Pinpoint the cell where the given text exists, returning its [X, Y] midpoint coordinate. 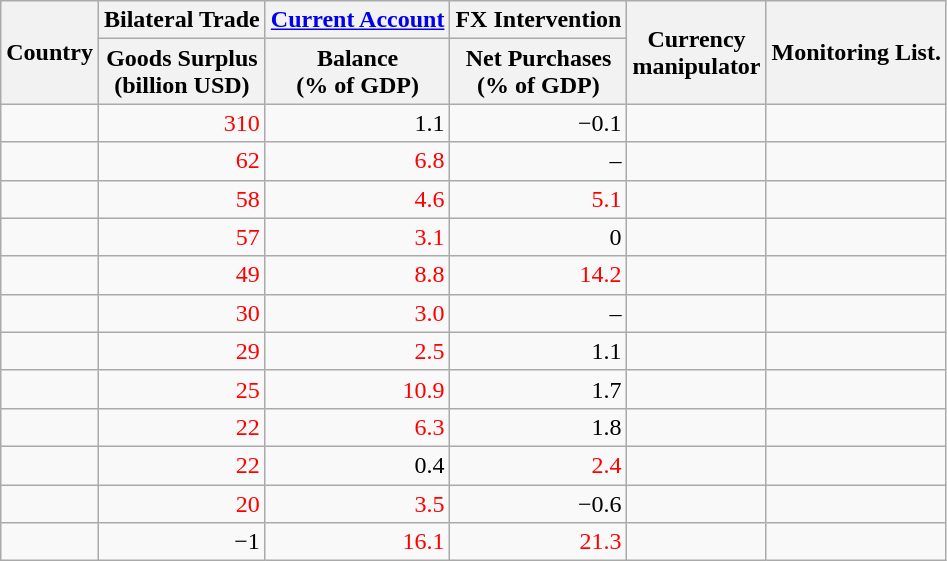
−0.6 [538, 503]
FX Intervention [538, 20]
21.3 [538, 542]
3.1 [358, 237]
0.4 [358, 465]
1.8 [538, 427]
Monitoring List. [856, 52]
29 [182, 351]
57 [182, 237]
16.1 [358, 542]
10.9 [358, 389]
−0.1 [538, 123]
4.6 [358, 199]
Country [50, 52]
1.7 [538, 389]
5.1 [538, 199]
Current Account [358, 20]
Goods Surplus(billion USD) [182, 72]
Balance(% of GDP) [358, 72]
Net Purchases(% of GDP) [538, 72]
8.8 [358, 275]
14.2 [538, 275]
6.3 [358, 427]
6.8 [358, 161]
2.5 [358, 351]
Bilateral Trade [182, 20]
25 [182, 389]
Currencymanipulator [696, 52]
−1 [182, 542]
30 [182, 313]
3.5 [358, 503]
49 [182, 275]
2.4 [538, 465]
0 [538, 237]
3.0 [358, 313]
62 [182, 161]
58 [182, 199]
20 [182, 503]
310 [182, 123]
